Extract the [x, y] coordinate from the center of the cell holding the provided text.  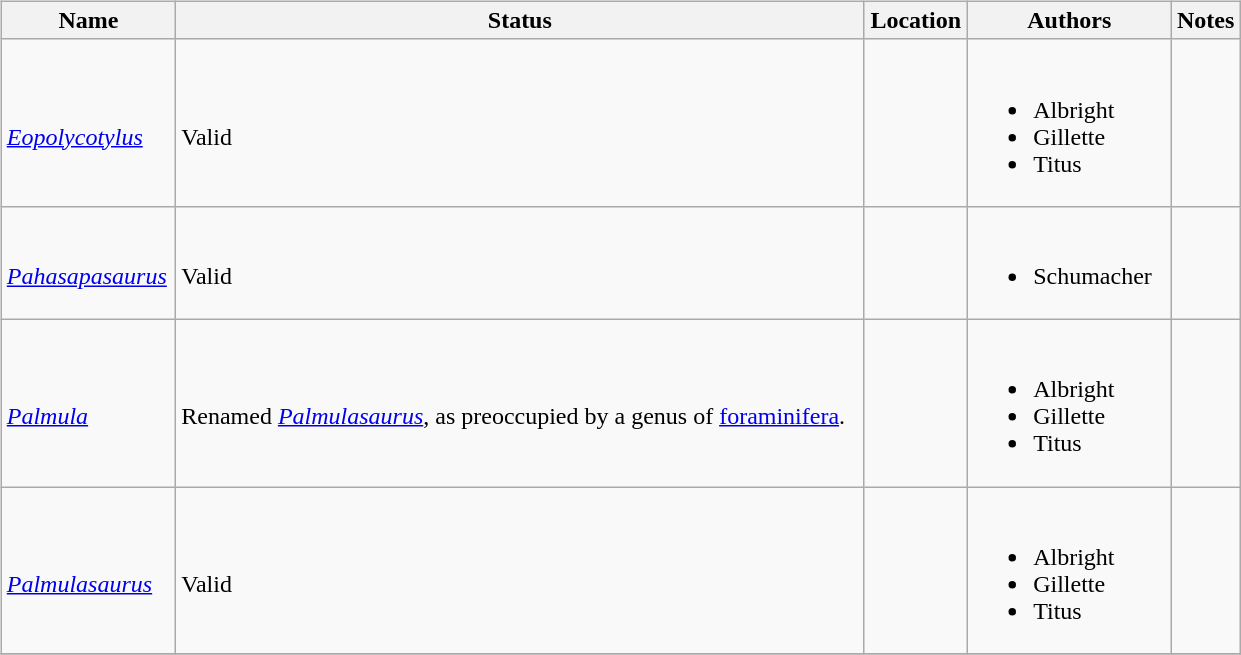
Palmulasaurus [88, 570]
Palmula [88, 402]
Location [916, 20]
Name [88, 20]
Pahasapasaurus [88, 262]
Notes [1206, 20]
Authors [1070, 20]
Renamed Palmulasaurus, as preoccupied by a genus of foraminifera. [520, 402]
Schumacher [1064, 262]
Status [520, 20]
Eopolycotylus [88, 122]
